Output the [X, Y] coordinate of the center of the cell containing the given text.  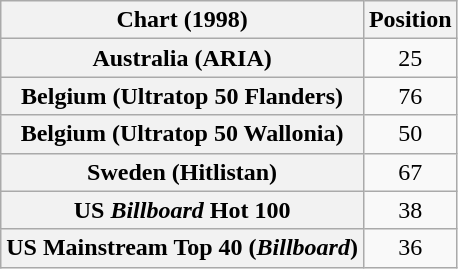
38 [410, 210]
Belgium (Ultratop 50 Wallonia) [182, 134]
US Billboard Hot 100 [182, 210]
67 [410, 172]
US Mainstream Top 40 (Billboard) [182, 248]
25 [410, 58]
Belgium (Ultratop 50 Flanders) [182, 96]
36 [410, 248]
Chart (1998) [182, 20]
Position [410, 20]
50 [410, 134]
Sweden (Hitlistan) [182, 172]
76 [410, 96]
Australia (ARIA) [182, 58]
